Search for the cell housing the specified text and yield its (x, y) center coordinate. 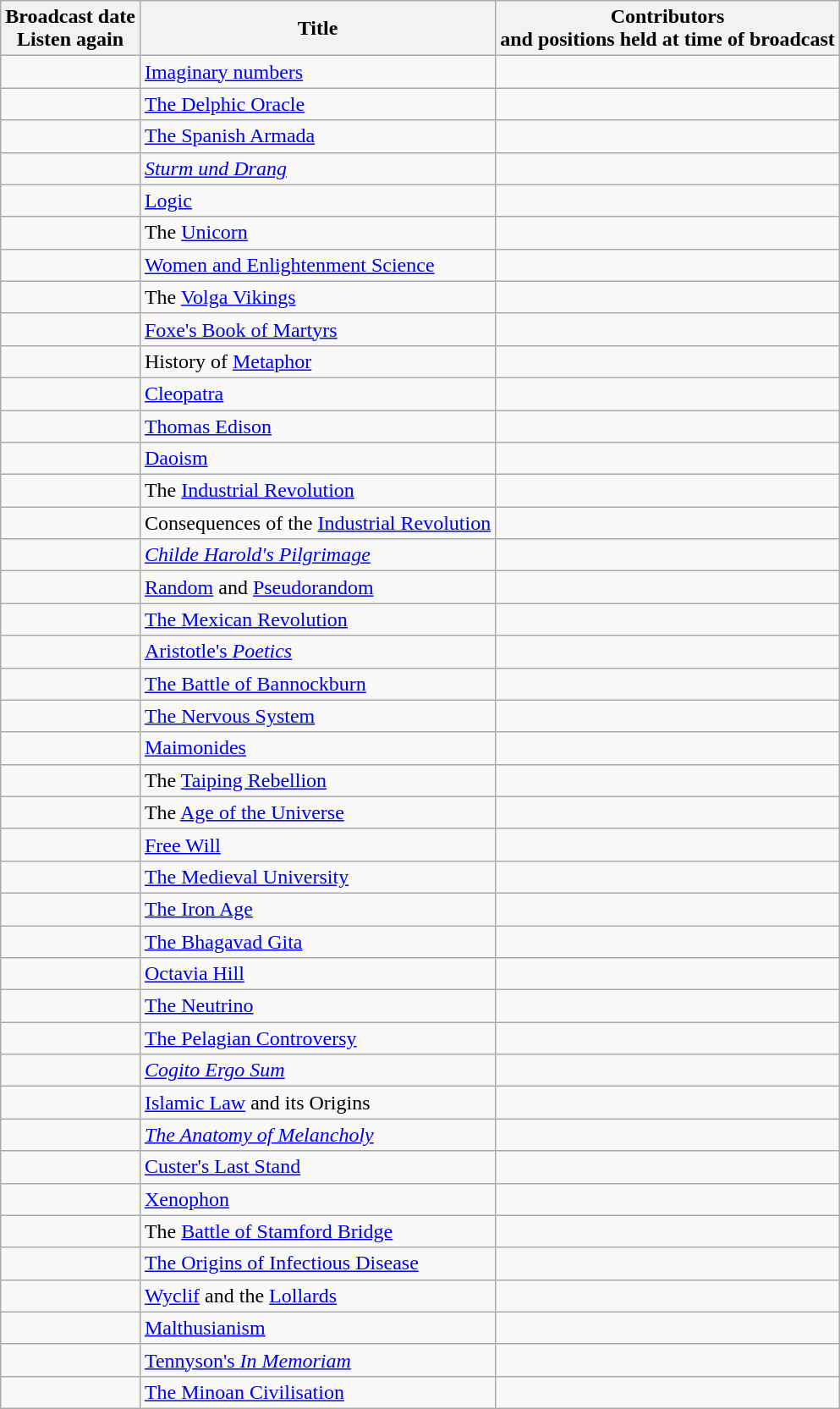
Xenophon (317, 1199)
The Anatomy of Melancholy (317, 1135)
Contributors and positions held at time of broadcast (668, 29)
Maimonides (317, 748)
Sturm und Drang (317, 168)
History of Metaphor (317, 361)
The Mexican Revolution (317, 619)
The Industrial Revolution (317, 491)
Aristotle's Poetics (317, 652)
The Minoan Civilisation (317, 1392)
Women and Enlightenment Science (317, 265)
Logic (317, 201)
Daoism (317, 459)
The Unicorn (317, 233)
Octavia Hill (317, 974)
Consequences of the Industrial Revolution (317, 523)
Custer's Last Stand (317, 1167)
The Battle of Bannockburn (317, 684)
The Taiping Rebellion (317, 780)
The Delphic Oracle (317, 104)
Wyclif and the Lollards (317, 1296)
The Iron Age (317, 909)
Cleopatra (317, 394)
Imaginary numbers (317, 72)
Thomas Edison (317, 426)
The Battle of Stamford Bridge (317, 1231)
The Pelagian Controversy (317, 1038)
The Spanish Armada (317, 136)
The Neutrino (317, 1006)
The Age of the Universe (317, 812)
The Medieval University (317, 877)
The Origins of Infectious Disease (317, 1263)
Malthusianism (317, 1328)
Islamic Law and its Origins (317, 1103)
Free Will (317, 845)
The Bhagavad Gita (317, 942)
The Volga Vikings (317, 297)
Broadcast date Listen again (71, 29)
Title (317, 29)
Random and Pseudorandom (317, 587)
Cogito Ergo Sum (317, 1071)
The Nervous System (317, 716)
Foxe's Book of Martyrs (317, 329)
Tennyson's In Memoriam (317, 1360)
Childe Harold's Pilgrimage (317, 555)
